Determine the [x, y] coordinate at the center of the cell enclosing the given text.  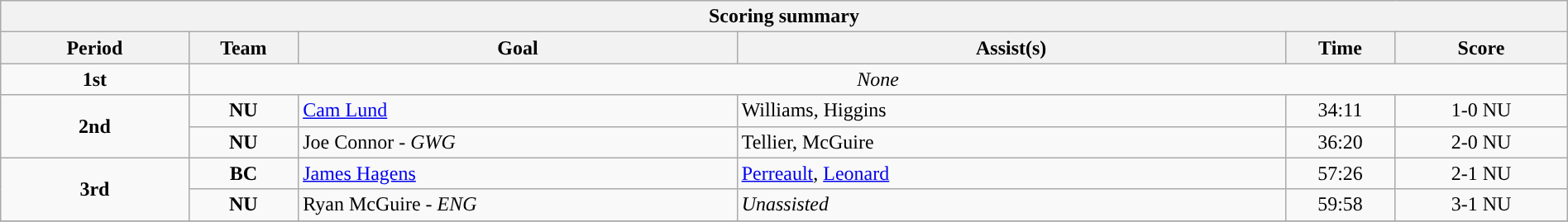
James Hagens [518, 173]
3-1 NU [1481, 205]
Goal [518, 48]
Time [1340, 48]
Williams, Higgins [1011, 111]
Team [243, 48]
2-1 NU [1481, 173]
57:26 [1340, 173]
Ryan McGuire - ENG [518, 205]
Joe Connor - GWG [518, 142]
59:58 [1340, 205]
Perreault, Leonard [1011, 173]
3rd [94, 189]
36:20 [1340, 142]
Cam Lund [518, 111]
Unassisted [1011, 205]
Tellier, McGuire [1011, 142]
Score [1481, 48]
2-0 NU [1481, 142]
1st [94, 79]
Period [94, 48]
BC [243, 173]
34:11 [1340, 111]
Assist(s) [1011, 48]
2nd [94, 126]
None [878, 79]
1-0 NU [1481, 111]
Scoring summary [784, 17]
